Scan for the cell matching the given text and deliver its [X, Y] coordinate at center. 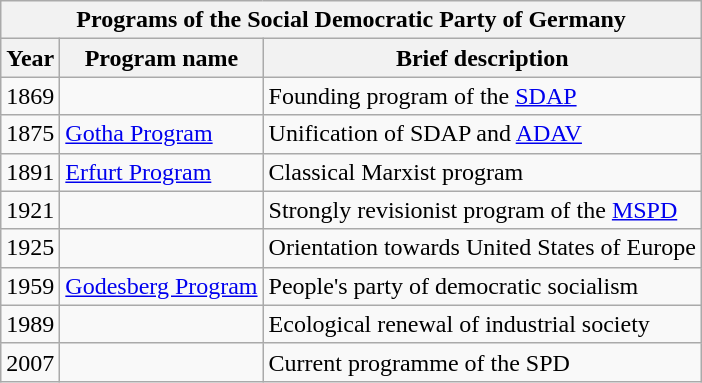
1891 [30, 172]
Strongly revisionist program of the MSPD [482, 210]
Unification of SDAP and ADAV [482, 134]
2007 [30, 362]
Gotha Program [162, 134]
1959 [30, 286]
Year [30, 58]
Orientation towards United States of Europe [482, 248]
Programs of the Social Democratic Party of Germany [352, 20]
Erfurt Program [162, 172]
1869 [30, 96]
Current programme of the SPD [482, 362]
Founding program of the SDAP [482, 96]
Godesberg Program [162, 286]
People's party of democratic socialism [482, 286]
Brief description [482, 58]
1921 [30, 210]
1875 [30, 134]
1925 [30, 248]
Program name [162, 58]
Ecological renewal of industrial society [482, 324]
1989 [30, 324]
Classical Marxist program [482, 172]
